Pinpoint the cell where the given text exists, returning its [x, y] midpoint coordinate. 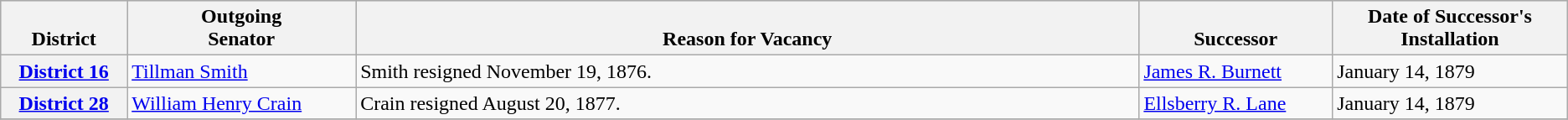
Ellsberry R. Lane [1236, 103]
Successor [1236, 29]
Reason for Vacancy [747, 29]
District 16 [64, 71]
Tillman Smith [241, 71]
District [64, 29]
Date of Successor's Installation [1451, 29]
District 28 [64, 103]
William Henry Crain [241, 103]
James R. Burnett [1236, 71]
Smith resigned November 19, 1876. [747, 71]
OutgoingSenator [241, 29]
Crain resigned August 20, 1877. [747, 103]
